Return the (X, Y) coordinate for the center point of the cell that contains the specified text.  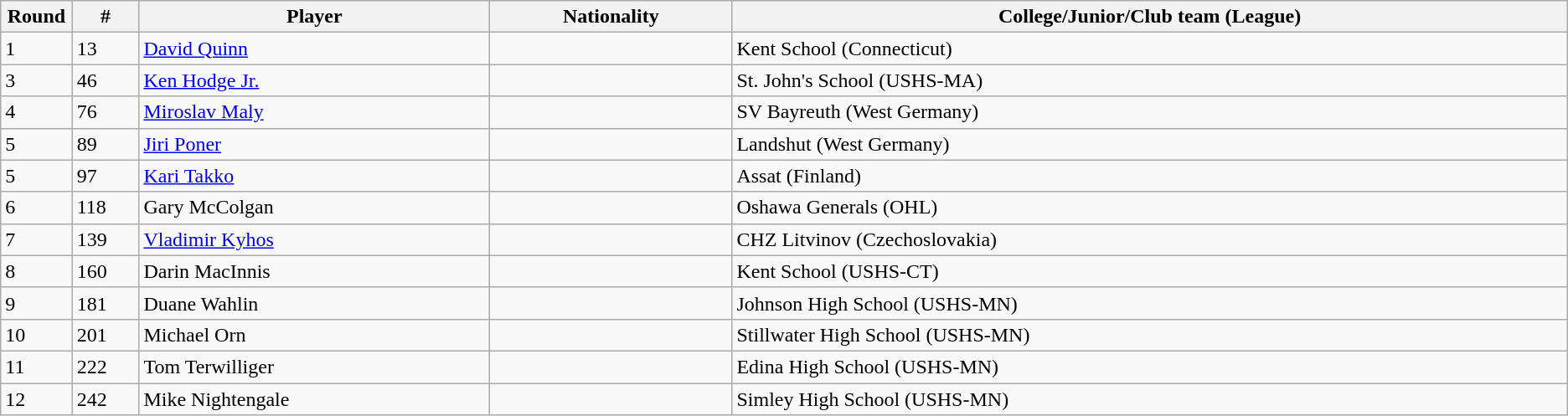
David Quinn (315, 49)
St. John's School (USHS-MA) (1149, 80)
Kent School (Connecticut) (1149, 49)
Mike Nightengale (315, 399)
Miroslav Maly (315, 112)
Vladimir Kyhos (315, 239)
College/Junior/Club team (League) (1149, 17)
Johnson High School (USHS-MN) (1149, 303)
Stillwater High School (USHS-MN) (1149, 335)
Kari Takko (315, 176)
Round (37, 17)
Kent School (USHS-CT) (1149, 271)
Darin MacInnis (315, 271)
76 (106, 112)
Nationality (611, 17)
4 (37, 112)
13 (106, 49)
97 (106, 176)
SV Bayreuth (West Germany) (1149, 112)
Michael Orn (315, 335)
Player (315, 17)
89 (106, 144)
118 (106, 208)
Oshawa Generals (OHL) (1149, 208)
Gary McColgan (315, 208)
181 (106, 303)
Jiri Poner (315, 144)
Ken Hodge Jr. (315, 80)
242 (106, 399)
CHZ Litvinov (Czechoslovakia) (1149, 239)
Assat (Finland) (1149, 176)
Duane Wahlin (315, 303)
222 (106, 367)
Edina High School (USHS-MN) (1149, 367)
8 (37, 271)
201 (106, 335)
12 (37, 399)
139 (106, 239)
1 (37, 49)
Landshut (West Germany) (1149, 144)
11 (37, 367)
6 (37, 208)
7 (37, 239)
160 (106, 271)
Simley High School (USHS-MN) (1149, 399)
10 (37, 335)
46 (106, 80)
# (106, 17)
9 (37, 303)
3 (37, 80)
Tom Terwilliger (315, 367)
